Pinpoint the cell where the given text exists, returning its [X, Y] midpoint coordinate. 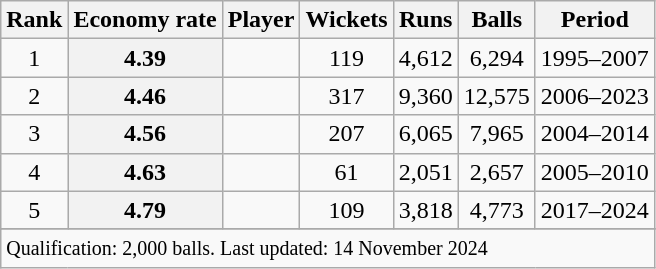
3,818 [426, 210]
4.79 [145, 210]
Runs [426, 20]
5 [34, 210]
109 [346, 210]
4.56 [145, 134]
Player [261, 20]
2,657 [496, 172]
6,065 [426, 134]
1995–2007 [594, 58]
2,051 [426, 172]
1 [34, 58]
Economy rate [145, 20]
61 [346, 172]
4.39 [145, 58]
2006–2023 [594, 96]
7,965 [496, 134]
119 [346, 58]
317 [346, 96]
Qualification: 2,000 balls. Last updated: 14 November 2024 [328, 248]
4 [34, 172]
12,575 [496, 96]
4.46 [145, 96]
9,360 [426, 96]
Period [594, 20]
Rank [34, 20]
3 [34, 134]
207 [346, 134]
4.63 [145, 172]
2004–2014 [594, 134]
Wickets [346, 20]
2005–2010 [594, 172]
6,294 [496, 58]
4,612 [426, 58]
4,773 [496, 210]
2017–2024 [594, 210]
Balls [496, 20]
2 [34, 96]
